Detect which cell encompasses the target text, then output its [X, Y] center coordinate. 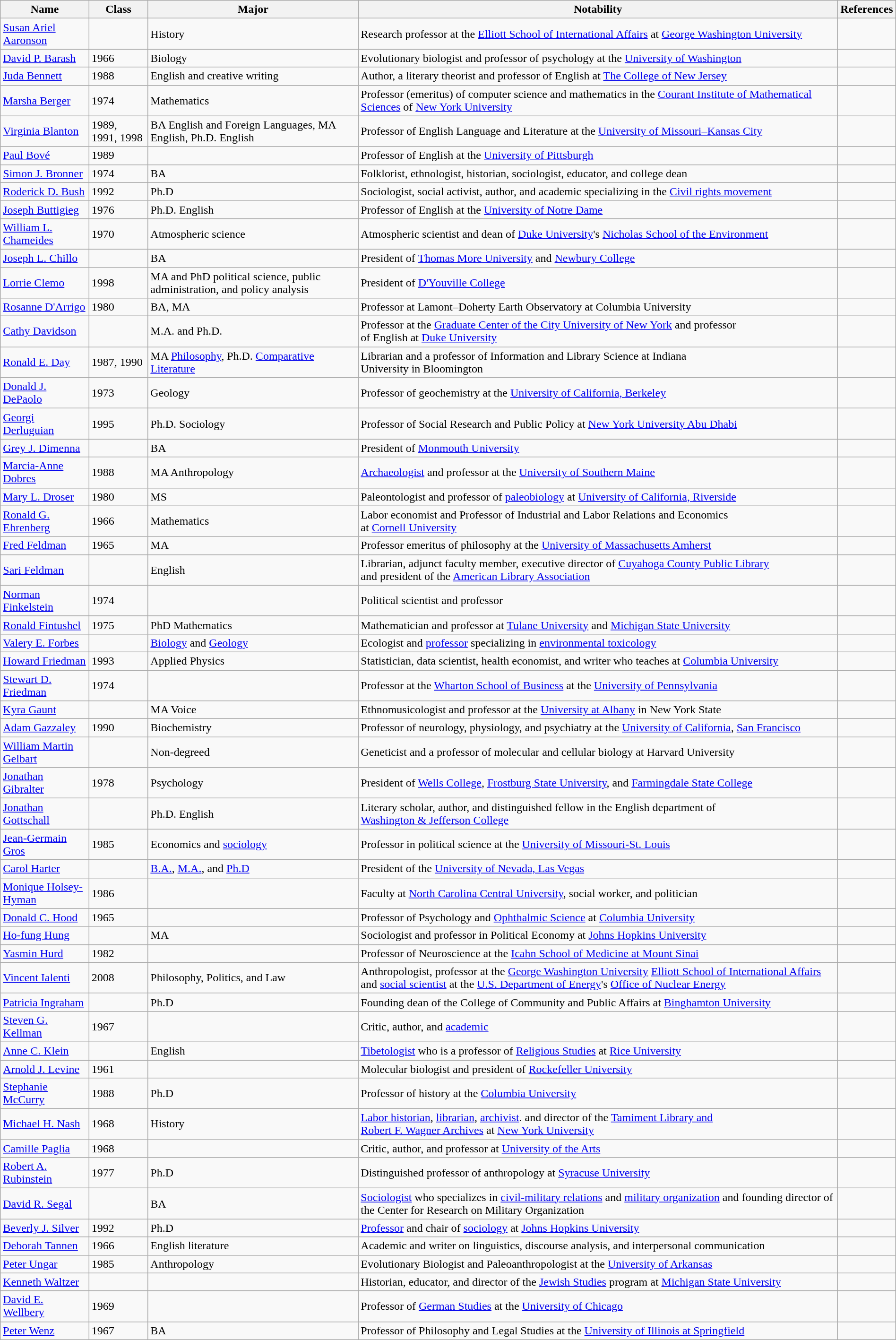
Archaeologist and professor at the University of Southern Maine [598, 473]
Anthropology [253, 1264]
1993 [118, 661]
1973 [118, 393]
David E. Wellbery [44, 1306]
Peter Ungar [44, 1264]
1989 [118, 156]
Susan Ariel Aaronson [44, 34]
Professor at Lamont–Doherty Earth Observatory at Columbia University [598, 307]
Michael H. Nash [44, 1124]
Political scientist and professor [598, 600]
Critic, author, and professor at University of the Arts [598, 1149]
President of the University of Nevada, Las Vegas [598, 869]
Professor in political science at the University of Missouri-St. Louis [598, 844]
Research professor at the Elliott School of International Affairs at George Washington University [598, 34]
Juda Bennett [44, 76]
Professor (emeritus) of computer science and mathematics in the Courant Institute of Mathematical Sciences of New York University [598, 100]
David R. Segal [44, 1203]
Jonathan Gottschall [44, 814]
David P. Barash [44, 58]
Librarian, adjunct faculty member, executive director of Cuyahoga County Public Libraryand president of the American Library Association [598, 570]
Valery E. Forbes [44, 643]
Philosophy, Politics, and Law [253, 977]
Norman Finkelstein [44, 600]
Cathy Davidson [44, 332]
Mary L. Droser [44, 497]
Geneticist and a professor of molecular and cellular biology at Harvard University [598, 752]
Ho-fung Hung [44, 935]
Joseph Buttigieg [44, 209]
Camille Paglia [44, 1149]
Distinguished professor of anthropology at Syracuse University [598, 1173]
MA and PhD political science, public administration, and policy analysis [253, 283]
Simon J. Bronner [44, 173]
Molecular biologist and president of Rockefeller University [598, 1069]
Librarian and a professor of Information and Library Science at IndianaUniversity in Bloomington [598, 362]
1987, 1990 [118, 362]
Biochemistry [253, 728]
Ethnomusicologist and professor at the University at Albany in New York State [598, 710]
President of Wells College, Frostburg State University, and Farmingdale State College [598, 783]
Stephanie McCurry [44, 1094]
Professor of English Language and Literature at the University of Missouri–Kansas City [598, 131]
1977 [118, 1173]
Labor economist and Professor of Industrial and Labor Relations and Economicsat Cornell University [598, 521]
Fred Feldman [44, 545]
Atmospheric scientist and dean of Duke University's Nicholas School of the Environment [598, 233]
Ronald Fintushel [44, 625]
Anne C. Klein [44, 1051]
Monique Holsey-Hyman [44, 893]
Carol Harter [44, 869]
Marcia-Anne Dobres [44, 473]
Psychology [253, 783]
Kenneth Waltzer [44, 1282]
Professor of Social Research and Public Policy at New York University Abu Dhabi [598, 424]
Sociologist and professor in Political Economy at Johns Hopkins University [598, 935]
Jean-Germain Gros [44, 844]
Donald J. DePaolo [44, 393]
Sociologist, social activist, author, and academic specializing in the Civil rights movement [598, 191]
Professor of English at the University of Pittsburgh [598, 156]
Donald C. Hood [44, 917]
Statistician, data scientist, health economist, and writer who teaches at Columbia University [598, 661]
Marsha Berger [44, 100]
Professor of history at the Columbia University [598, 1094]
1978 [118, 783]
Professor at the Wharton School of Business at the University of Pennsylvania [598, 685]
Name [44, 9]
Ecologist and professor specializing in environmental toxicology [598, 643]
Lorrie Clemo [44, 283]
Ronald G. Ehrenberg [44, 521]
Professor emeritus of philosophy at the University of Massachusetts Amherst [598, 545]
Faculty at North Carolina Central University, social worker, and politician [598, 893]
B.A., M.A., and Ph.D [253, 869]
1969 [118, 1306]
Major [253, 9]
Mathematician and professor at Tulane University and Michigan State University [598, 625]
Steven G. Kellman [44, 1027]
Deborah Tannen [44, 1246]
Author, a literary theorist and professor of English at The College of New Jersey [598, 76]
Founding dean of the College of Community and Public Affairs at Binghamton University [598, 1002]
Class [118, 9]
MS [253, 497]
Rosanne D'Arrigo [44, 307]
MA Voice [253, 710]
M.A. and Ph.D. [253, 332]
Literary scholar, author, and distinguished fellow in the English department ofWashington & Jefferson College [598, 814]
English literature [253, 1246]
Paleontologist and professor of paleobiology at University of California, Riverside [598, 497]
English and creative writing [253, 76]
Non-degreed [253, 752]
References [867, 9]
Professor of German Studies at the University of Chicago [598, 1306]
Jonathan Gibralter [44, 783]
Professor of Psychology and Ophthalmic Science at Columbia University [598, 917]
Academic and writer on linguistics, discourse analysis, and interpersonal communication [598, 1246]
BA, MA [253, 307]
2008 [118, 977]
1976 [118, 209]
Professor and chair of sociology at Johns Hopkins University [598, 1228]
1961 [118, 1069]
Professor of Neuroscience at the Icahn School of Medicine at Mount Sinai [598, 953]
Joseph L. Chillo [44, 258]
Labor historian, librarian, archivist. and director of the Tamiment Library andRobert F. Wagner Archives at New York University [598, 1124]
Tibetologist who is a professor of Religious Studies at Rice University [598, 1051]
1970 [118, 233]
Applied Physics [253, 661]
1995 [118, 424]
Arnold J. Levine [44, 1069]
Sari Feldman [44, 570]
Grey J. Dimenna [44, 448]
1975 [118, 625]
Howard Friedman [44, 661]
Beverly J. Silver [44, 1228]
Patricia Ingraham [44, 1002]
Stewart D. Friedman [44, 685]
Professor of geochemistry at the University of California, Berkeley [598, 393]
Critic, author, and academic [598, 1027]
Economics and sociology [253, 844]
Evolutionary biologist and professor of psychology at the University of Washington [598, 58]
1989, 1991, 1998 [118, 131]
1982 [118, 953]
Professor of English at the University of Notre Dame [598, 209]
Biology [253, 58]
Roderick D. Bush [44, 191]
BA English and Foreign Languages, MA English, Ph.D. English [253, 131]
Folklorist, ethnologist, historian, sociologist, educator, and college dean [598, 173]
Notability [598, 9]
President of Monmouth University [598, 448]
Virginia Blanton [44, 131]
Paul Bové [44, 156]
Georgi Derluguian [44, 424]
Geology [253, 393]
President of Thomas More University and Newbury College [598, 258]
MA Anthropology [253, 473]
Adam Gazzaley [44, 728]
PhD Mathematics [253, 625]
William Martin Gelbart [44, 752]
Professor of Philosophy and Legal Studies at the University of Illinois at Springfield [598, 1331]
Yasmin Hurd [44, 953]
1998 [118, 283]
1986 [118, 893]
1990 [118, 728]
Professor of neurology, physiology, and psychiatry at the University of California, San Francisco [598, 728]
President of D'Youville College [598, 283]
Atmospheric science [253, 233]
Kyra Gaunt [44, 710]
Evolutionary Biologist and Paleoanthropologist at the University of Arkansas [598, 1264]
Vincent Ialenti [44, 977]
Biology and Geology [253, 643]
Ronald E. Day [44, 362]
Robert A. Rubinstein [44, 1173]
Historian, educator, and director of the Jewish Studies program at Michigan State University [598, 1282]
William L. Chameides [44, 233]
Ph.D. Sociology [253, 424]
Peter Wenz [44, 1331]
Professor at the Graduate Center of the City University of New York and professorof English at Duke University [598, 332]
MA Philosophy, Ph.D. Comparative Literature [253, 362]
